From the cell containing the given text, extract its center point as (x, y) coordinate. 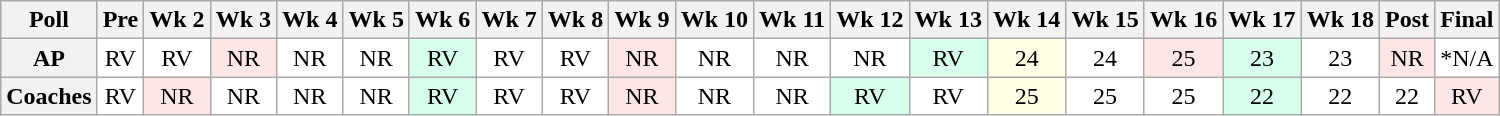
Wk 16 (1183, 20)
Wk 2 (177, 20)
Coaches (49, 96)
AP (49, 58)
Wk 17 (1262, 20)
Wk 5 (376, 20)
Wk 6 (442, 20)
Pre (120, 20)
Wk 12 (870, 20)
Wk 9 (642, 20)
Wk 18 (1340, 20)
Wk 13 (948, 20)
Wk 14 (1026, 20)
*N/A (1467, 58)
Wk 10 (714, 20)
Wk 7 (509, 20)
Wk 3 (243, 20)
Wk 15 (1105, 20)
Wk 11 (792, 20)
Wk 8 (575, 20)
Final (1467, 20)
Post (1408, 20)
Poll (49, 20)
Wk 4 (310, 20)
